Return (X, Y) of the center of cell containing provided text 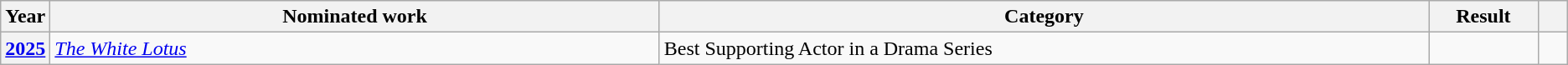
Result (1484, 17)
Best Supporting Actor in a Drama Series (1044, 48)
Nominated work (355, 17)
2025 (25, 48)
Year (25, 17)
The White Lotus (355, 48)
Category (1044, 17)
